Locate the cell with the specified text and output its [X, Y] center coordinate. 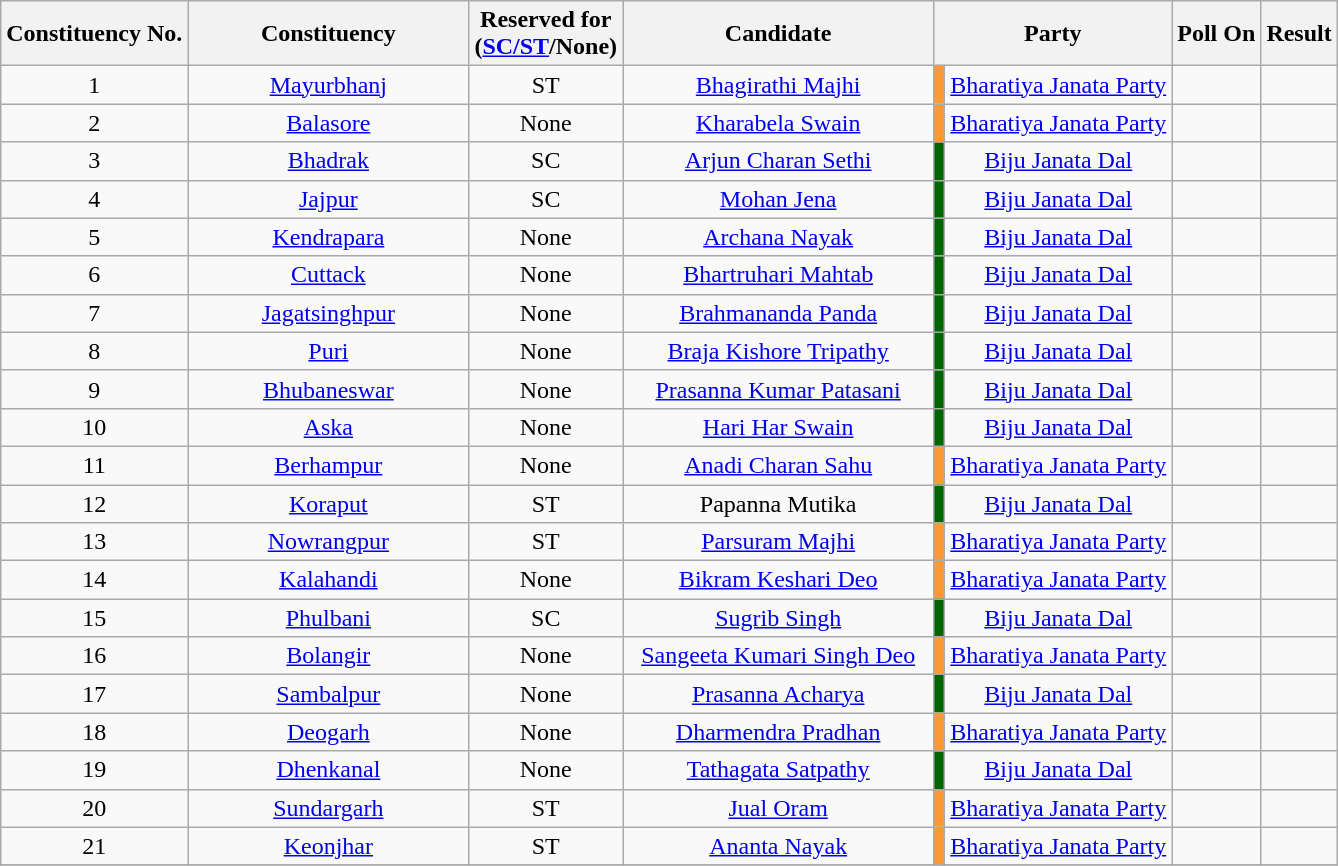
Balasore [328, 123]
21 [94, 846]
2 [94, 123]
Deogarh [328, 732]
15 [94, 618]
Sangeeta Kumari Singh Deo [778, 656]
Poll On [1216, 34]
19 [94, 770]
4 [94, 199]
Sambalpur [328, 694]
Dhenkanal [328, 770]
Result [1299, 34]
9 [94, 389]
Bhadrak [328, 161]
17 [94, 694]
Jajpur [328, 199]
Prasanna Kumar Patasani [778, 389]
Papanna Mutika [778, 503]
Aska [328, 427]
Jagatsinghpur [328, 313]
Party [1053, 34]
Bikram Keshari Deo [778, 580]
Cuttack [328, 275]
Parsuram Majhi [778, 542]
Bolangir [328, 656]
Keonjhar [328, 846]
Tathagata Satpathy [778, 770]
Constituency [328, 34]
3 [94, 161]
Bhagirathi Majhi [778, 85]
13 [94, 542]
12 [94, 503]
Sundargarh [328, 808]
10 [94, 427]
Anadi Charan Sahu [778, 465]
Arjun Charan Sethi [778, 161]
Prasanna Acharya [778, 694]
14 [94, 580]
Candidate [778, 34]
Jual Oram [778, 808]
Kalahandi [328, 580]
Mohan Jena [778, 199]
Kendrapara [328, 237]
Bhartruhari Mahtab [778, 275]
18 [94, 732]
Brahmananda Panda [778, 313]
16 [94, 656]
Bhubaneswar [328, 389]
Sugrib Singh [778, 618]
11 [94, 465]
Reserved for(SC/ST/None) [546, 34]
Puri [328, 351]
Constituency No. [94, 34]
Hari Har Swain [778, 427]
Kharabela Swain [778, 123]
6 [94, 275]
7 [94, 313]
Koraput [328, 503]
5 [94, 237]
Phulbani [328, 618]
Berhampur [328, 465]
1 [94, 85]
Archana Nayak [778, 237]
Dharmendra Pradhan [778, 732]
8 [94, 351]
Mayurbhanj [328, 85]
Ananta Nayak [778, 846]
20 [94, 808]
Nowrangpur [328, 542]
Braja Kishore Tripathy [778, 351]
